From the cell containing the given text, extract its center point as [X, Y] coordinate. 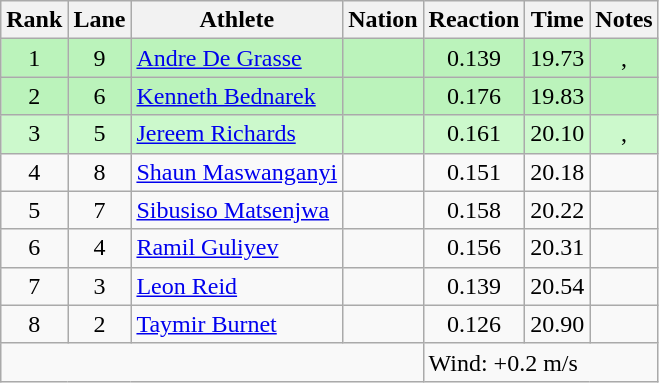
Athlete [237, 20]
0.158 [474, 210]
Jereem Richards [237, 134]
0.126 [474, 324]
Rank [34, 20]
9 [100, 58]
19.73 [558, 58]
Nation [383, 20]
Reaction [474, 20]
Leon Reid [237, 286]
Shaun Maswanganyi [237, 172]
Lane [100, 20]
Andre De Grasse [237, 58]
Kenneth Bednarek [237, 96]
Notes [624, 20]
20.22 [558, 210]
1 [34, 58]
20.90 [558, 324]
20.31 [558, 248]
0.151 [474, 172]
Wind: +0.2 m/s [540, 362]
19.83 [558, 96]
20.18 [558, 172]
Taymir Burnet [237, 324]
Sibusiso Matsenjwa [237, 210]
20.10 [558, 134]
Time [558, 20]
0.156 [474, 248]
0.176 [474, 96]
Ramil Guliyev [237, 248]
0.161 [474, 134]
20.54 [558, 286]
